Pinpoint the cell where the given text exists, returning its [x, y] midpoint coordinate. 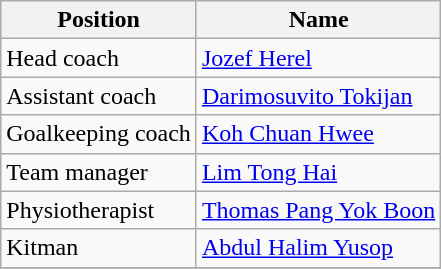
Jozef Herel [318, 58]
Lim Tong Hai [318, 172]
Kitman [99, 248]
Name [318, 20]
Position [99, 20]
Goalkeeping coach [99, 134]
Abdul Halim Yusop [318, 248]
Assistant coach [99, 96]
Physiotherapist [99, 210]
Thomas Pang Yok Boon [318, 210]
Koh Chuan Hwee [318, 134]
Team manager [99, 172]
Head coach [99, 58]
Darimosuvito Tokijan [318, 96]
